Detect which cell encompasses the target text, then output its [x, y] center coordinate. 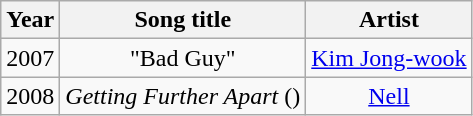
Song title [183, 20]
Kim Jong-wook [389, 58]
Getting Further Apart () [183, 96]
"Bad Guy" [183, 58]
Nell [389, 96]
2007 [30, 58]
2008 [30, 96]
Artist [389, 20]
Year [30, 20]
